Pinpoint the cell where the given text exists, returning its [X, Y] midpoint coordinate. 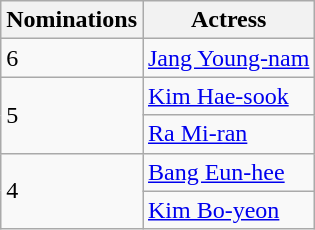
5 [72, 115]
Kim Hae-sook [228, 96]
Bang Eun-hee [228, 172]
Actress [228, 20]
Ra Mi-ran [228, 134]
6 [72, 58]
Jang Young-nam [228, 58]
Kim Bo-yeon [228, 210]
Nominations [72, 20]
4 [72, 191]
